From the cell containing the given text, extract its center point as (x, y) coordinate. 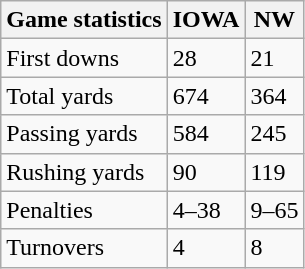
674 (206, 96)
8 (274, 248)
Passing yards (84, 134)
NW (274, 20)
Penalties (84, 210)
90 (206, 172)
4 (206, 248)
Turnovers (84, 248)
Game statistics (84, 20)
28 (206, 58)
9–65 (274, 210)
First downs (84, 58)
Rushing yards (84, 172)
21 (274, 58)
364 (274, 96)
119 (274, 172)
245 (274, 134)
4–38 (206, 210)
IOWA (206, 20)
584 (206, 134)
Total yards (84, 96)
